Scan for the cell matching the given text and deliver its (x, y) coordinate at center. 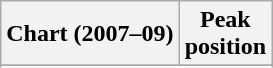
Chart (2007–09) (90, 34)
Peakposition (225, 34)
